Return [X, Y] of the center of cell containing provided text 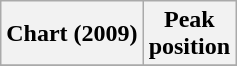
Peakposition [189, 34]
Chart (2009) [72, 34]
